Scan for the cell matching the given text and deliver its [x, y] coordinate at center. 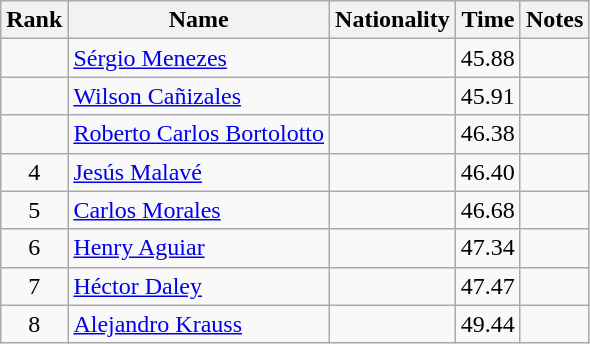
Wilson Cañizales [199, 96]
49.44 [488, 324]
Jesús Malavé [199, 172]
46.68 [488, 210]
Carlos Morales [199, 210]
46.40 [488, 172]
6 [34, 248]
Alejandro Krauss [199, 324]
4 [34, 172]
Héctor Daley [199, 286]
Time [488, 20]
Name [199, 20]
47.34 [488, 248]
47.47 [488, 286]
Sérgio Menezes [199, 58]
Henry Aguiar [199, 248]
7 [34, 286]
8 [34, 324]
45.88 [488, 58]
46.38 [488, 134]
Nationality [393, 20]
Roberto Carlos Bortolotto [199, 134]
45.91 [488, 96]
Rank [34, 20]
5 [34, 210]
Notes [554, 20]
